Pinpoint the cell where the given text exists, returning its [x, y] midpoint coordinate. 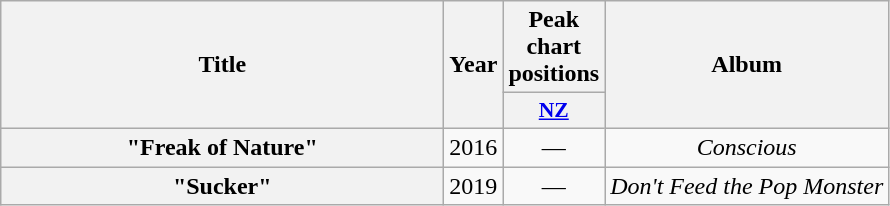
Conscious [747, 147]
Title [222, 65]
Don't Feed the Pop Monster [747, 185]
NZ [554, 111]
"Sucker" [222, 185]
2016 [474, 147]
Year [474, 65]
"Freak of Nature" [222, 147]
Album [747, 65]
2019 [474, 185]
Peak chart positions [554, 47]
